Extract the [X, Y] coordinate from the center of the cell holding the provided text.  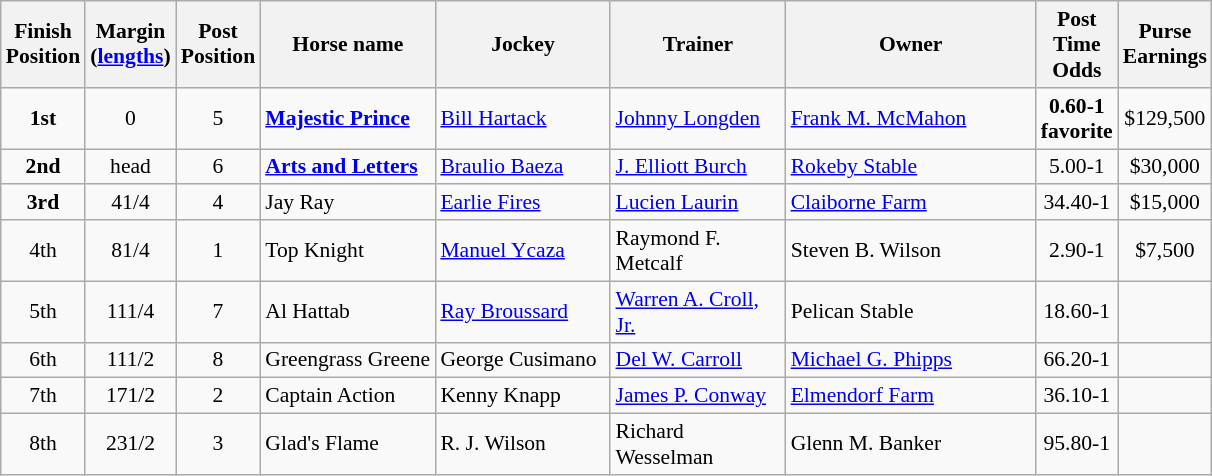
18.60-1 [1077, 312]
Steven B. Wilson [911, 250]
81/4 [130, 250]
4th [43, 250]
66.20-1 [1077, 360]
2 [218, 396]
Braulio Baeza [522, 167]
James P. Conway [698, 396]
Top Knight [348, 250]
PurseEarnings [1165, 44]
Manuel Ycaza [522, 250]
$15,000 [1165, 203]
Michael G. Phipps [911, 360]
Horse name [348, 44]
Glad's Flame [348, 444]
Majestic Prince [348, 118]
Glenn M. Banker [911, 444]
R. J. Wilson [522, 444]
5th [43, 312]
Greengrass Greene [348, 360]
3rd [43, 203]
Frank M. McMahon [911, 118]
Arts and Letters [348, 167]
41/4 [130, 203]
3 [218, 444]
7 [218, 312]
2.90-1 [1077, 250]
$30,000 [1165, 167]
8th [43, 444]
5.00-1 [1077, 167]
Del W. Carroll [698, 360]
0.60-1 favorite [1077, 118]
1 [218, 250]
111/2 [130, 360]
34.40-1 [1077, 203]
Claiborne Farm [911, 203]
Trainer [698, 44]
Owner [911, 44]
Warren A. Croll, Jr. [698, 312]
Raymond F. Metcalf [698, 250]
8 [218, 360]
Margin (lengths) [130, 44]
Pelican Stable [911, 312]
6th [43, 360]
1st [43, 118]
Ray Broussard [522, 312]
$7,500 [1165, 250]
$129,500 [1165, 118]
6 [218, 167]
Jockey [522, 44]
231/2 [130, 444]
0 [130, 118]
95.80-1 [1077, 444]
PostTime Odds [1077, 44]
Bill Hartack [522, 118]
J. Elliott Burch [698, 167]
7th [43, 396]
111/4 [130, 312]
Lucien Laurin [698, 203]
36.10-1 [1077, 396]
Al Hattab [348, 312]
4 [218, 203]
Richard Wesselman [698, 444]
2nd [43, 167]
George Cusimano [522, 360]
Rokeby Stable [911, 167]
Jay Ray [348, 203]
Elmendorf Farm [911, 396]
Kenny Knapp [522, 396]
Finish Position [43, 44]
Captain Action [348, 396]
Johnny Longden [698, 118]
head [130, 167]
Earlie Fires [522, 203]
171/2 [130, 396]
PostPosition [218, 44]
5 [218, 118]
